From the cell containing the given text, extract its center point as [x, y] coordinate. 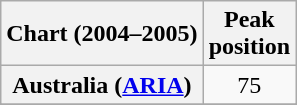
Peakposition [249, 34]
75 [249, 85]
Chart (2004–2005) [102, 34]
Australia (ARIA) [102, 85]
